From the cell containing the given text, extract its center point as [X, Y] coordinate. 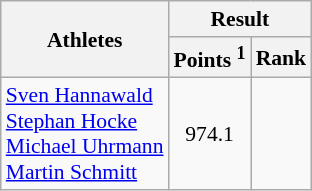
Result [240, 19]
Points 1 [210, 58]
Rank [282, 58]
Sven HannawaldStephan HockeMichael UhrmannMartin Schmitt [85, 134]
Athletes [85, 40]
974.1 [210, 134]
